Locate the cell with the specified text and output its [X, Y] center coordinate. 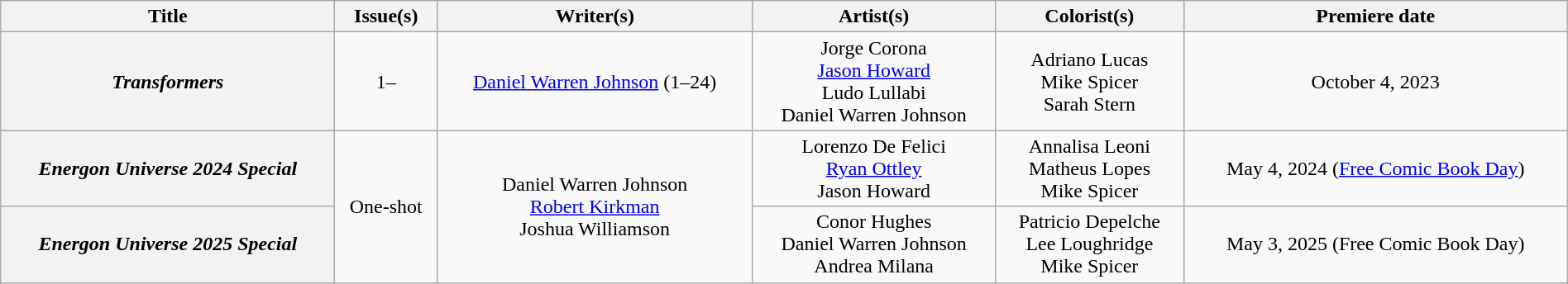
Patricio DepelcheLee LoughridgeMike Spicer [1090, 244]
One-shot [386, 206]
Title [168, 17]
Writer(s) [595, 17]
Adriano LucasMike SpicerSarah Stern [1090, 81]
Artist(s) [874, 17]
May 3, 2025 (Free Comic Book Day) [1375, 244]
Colorist(s) [1090, 17]
Premiere date [1375, 17]
Energon Universe 2025 Special [168, 244]
Lorenzo De FeliciRyan OttleyJason Howard [874, 168]
Energon Universe 2024 Special [168, 168]
Daniel Warren Johnson (1–24) [595, 81]
Jorge CoronaJason HowardLudo LullabiDaniel Warren Johnson [874, 81]
Issue(s) [386, 17]
Transformers [168, 81]
October 4, 2023 [1375, 81]
Annalisa LeoniMatheus LopesMike Spicer [1090, 168]
Daniel Warren JohnsonRobert KirkmanJoshua Williamson [595, 206]
1– [386, 81]
Conor HughesDaniel Warren JohnsonAndrea Milana [874, 244]
May 4, 2024 (Free Comic Book Day) [1375, 168]
